Extract the (x, y) coordinate from the center of the cell holding the provided text.  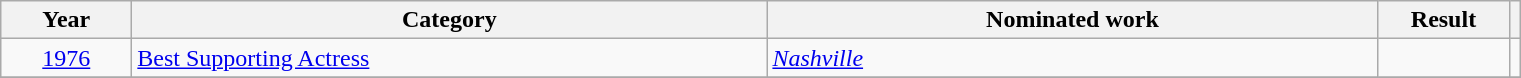
1976 (66, 58)
Result (1444, 20)
Best Supporting Actress (450, 58)
Nominated work (1072, 20)
Nashville (1072, 58)
Year (66, 20)
Category (450, 20)
